For the text-containing cell, return its midpoint in (x, y) coordinate format. 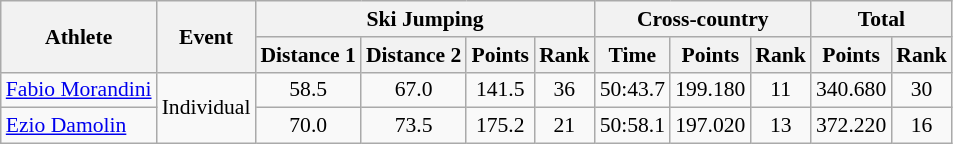
Distance 2 (414, 55)
197.020 (710, 126)
Ezio Damolin (79, 126)
141.5 (500, 90)
50:58.1 (632, 126)
Distance 1 (308, 55)
70.0 (308, 126)
50:43.7 (632, 90)
175.2 (500, 126)
Fabio Morandini (79, 90)
Total (882, 19)
340.680 (851, 90)
Athlete (79, 36)
Ski Jumping (424, 19)
30 (922, 90)
11 (780, 90)
36 (564, 90)
58.5 (308, 90)
Event (206, 36)
73.5 (414, 126)
Time (632, 55)
67.0 (414, 90)
Cross-country (703, 19)
13 (780, 126)
372.220 (851, 126)
16 (922, 126)
199.180 (710, 90)
21 (564, 126)
Individual (206, 108)
